Scan for the cell matching the given text and deliver its (x, y) coordinate at center. 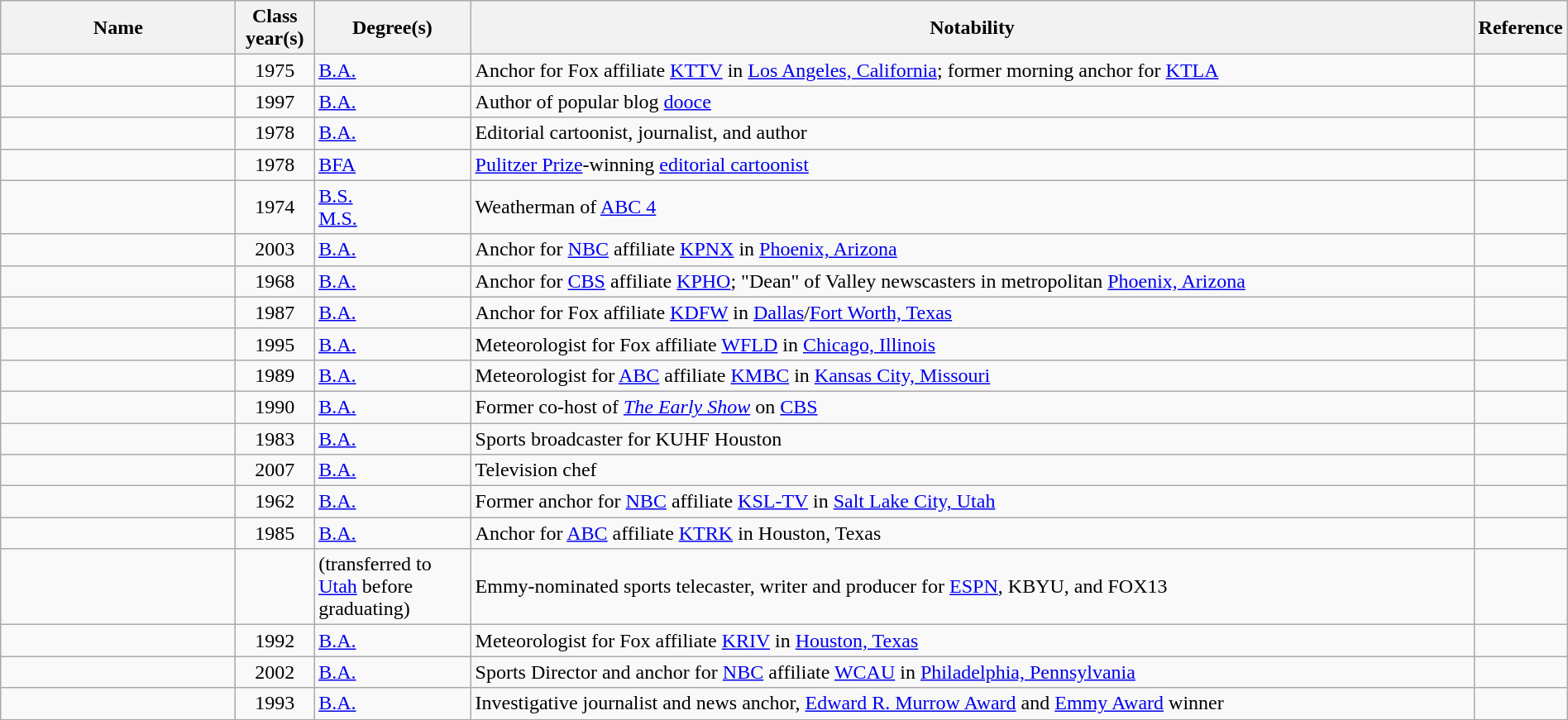
2007 (275, 470)
Author of popular blog dooce (973, 102)
1989 (275, 375)
Sports broadcaster for KUHF Houston (973, 439)
1987 (275, 312)
Former anchor for NBC affiliate KSL-TV in Salt Lake City, Utah (973, 502)
Anchor for ABC affiliate KTRK in Houston, Texas (973, 533)
1975 (275, 70)
Anchor for CBS affiliate KPHO; "Dean" of Valley newscasters in metropolitan Phoenix, Arizona (973, 281)
Pulitzer Prize-winning editorial cartoonist (973, 165)
1993 (275, 703)
Meteorologist for Fox affiliate KRIV in Houston, Texas (973, 641)
1997 (275, 102)
Class year(s) (275, 28)
Reference (1520, 28)
1962 (275, 502)
Former co-host of The Early Show on CBS (973, 407)
1992 (275, 641)
1974 (275, 207)
Emmy-nominated sports telecaster, writer and producer for ESPN, KBYU, and FOX13 (973, 587)
Anchor for Fox affiliate KTTV in Los Angeles, California; former morning anchor for KTLA (973, 70)
1968 (275, 281)
B.S.M.S. (392, 207)
2003 (275, 250)
1985 (275, 533)
2002 (275, 672)
BFA (392, 165)
1995 (275, 344)
Television chef (973, 470)
(transferred to Utah before graduating) (392, 587)
1983 (275, 439)
Degree(s) (392, 28)
Editorial cartoonist, journalist, and author (973, 133)
Name (118, 28)
Meteorologist for Fox affiliate WFLD in Chicago, Illinois (973, 344)
Notability (973, 28)
Weatherman of ABC 4 (973, 207)
Sports Director and anchor for NBC affiliate WCAU in Philadelphia, Pennsylvania (973, 672)
Investigative journalist and news anchor, Edward R. Murrow Award and Emmy Award winner (973, 703)
Anchor for Fox affiliate KDFW in Dallas/Fort Worth, Texas (973, 312)
Meteorologist for ABC affiliate KMBC in Kansas City, Missouri (973, 375)
1990 (275, 407)
Anchor for NBC affiliate KPNX in Phoenix, Arizona (973, 250)
